Determine the [x, y] coordinate at the center of the cell enclosing the given text.  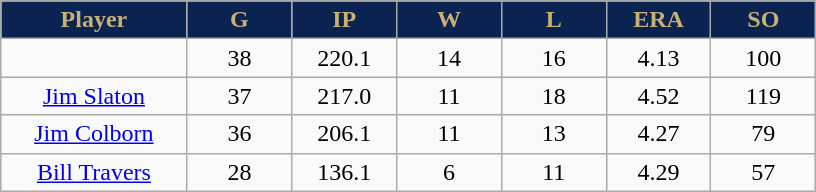
38 [240, 58]
ERA [658, 20]
4.52 [658, 96]
SO [764, 20]
18 [554, 96]
4.29 [658, 172]
79 [764, 134]
220.1 [344, 58]
Jim Colborn [94, 134]
Player [94, 20]
4.27 [658, 134]
W [450, 20]
L [554, 20]
57 [764, 172]
136.1 [344, 172]
37 [240, 96]
36 [240, 134]
6 [450, 172]
100 [764, 58]
Jim Slaton [94, 96]
4.13 [658, 58]
206.1 [344, 134]
G [240, 20]
119 [764, 96]
IP [344, 20]
217.0 [344, 96]
13 [554, 134]
16 [554, 58]
Bill Travers [94, 172]
28 [240, 172]
14 [450, 58]
